Find where the given text appears and provide that cell's center as [x, y] coordinate. 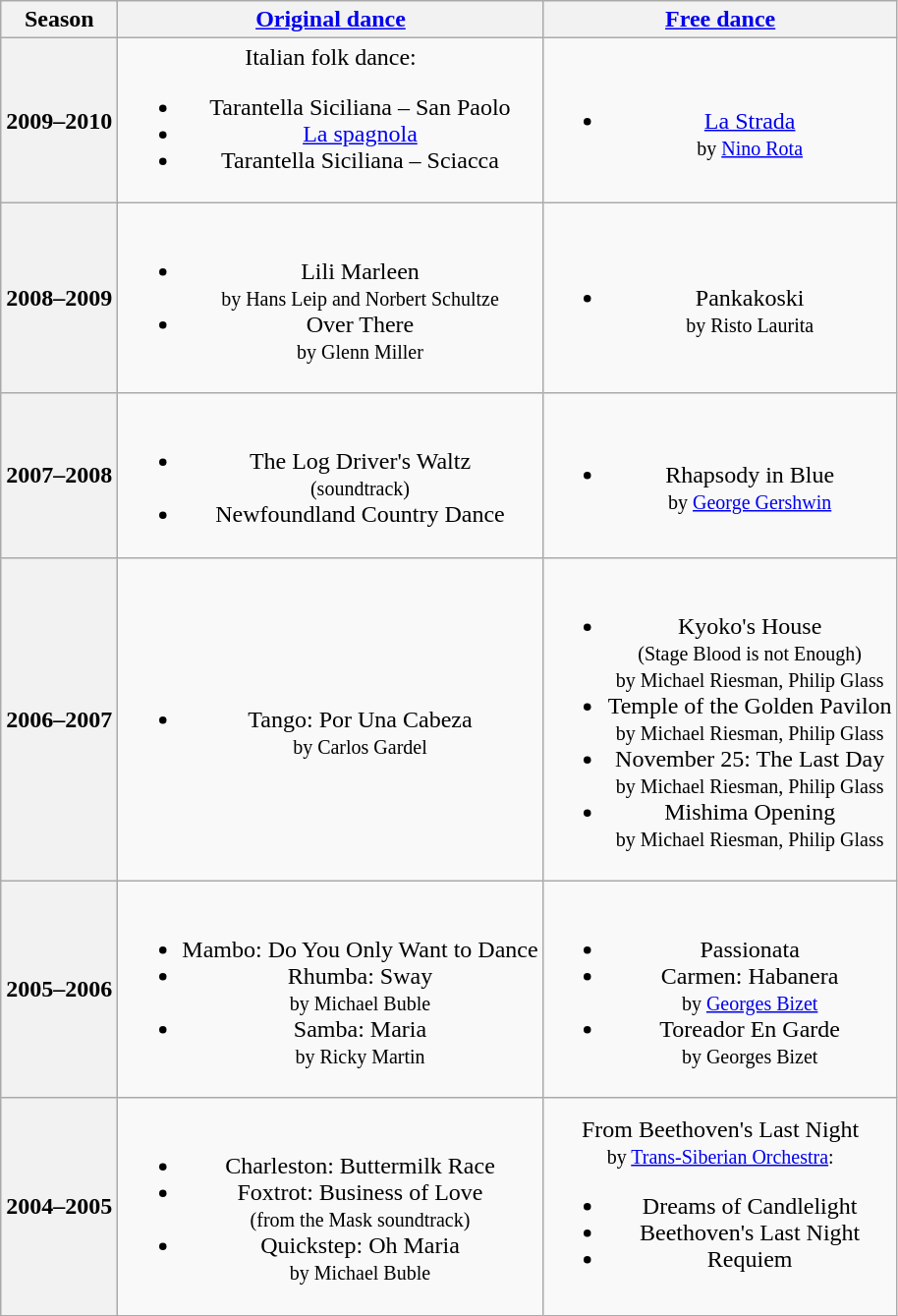
Free dance [720, 20]
Mambo: Do You Only Want to DanceRhumba: Sway by Michael Buble Samba: Maria by Ricky Martin [330, 989]
2006–2007 [59, 719]
2005–2006 [59, 989]
Season [59, 20]
2004–2005 [59, 1207]
Pankakoski by Risto Laurita [720, 298]
La Strada by Nino Rota [720, 120]
2007–2008 [59, 476]
Original dance [330, 20]
Charleston: Buttermilk RaceFoxtrot: Business of Love (from the Mask soundtrack) Quickstep: Oh Maria by Michael Buble [330, 1207]
Lili Marleen by Hans Leip and Norbert Schultze Over There by Glenn Miller [330, 298]
2009–2010 [59, 120]
Italian folk dance:Tarantella Siciliana – San PaoloLa spagnolaTarantella Siciliana – Sciacca [330, 120]
Tango: Por Una Cabeza by Carlos Gardel [330, 719]
PassionataCarmen: Habanera by Georges Bizet Toreador En Garde by Georges Bizet [720, 989]
2008–2009 [59, 298]
Rhapsody in Blue by George Gershwin [720, 476]
The Log Driver's Waltz (soundtrack) Newfoundland Country Dance [330, 476]
From Beethoven's Last Night by Trans-Siberian Orchestra: Dreams of CandlelightBeethoven's Last NightRequiem [720, 1207]
